Scan for the cell matching the given text and deliver its [X, Y] coordinate at center. 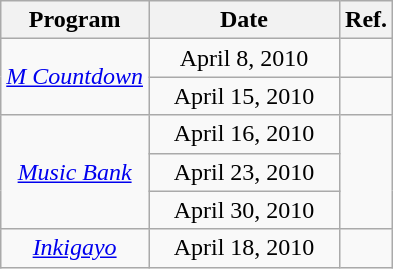
M Countdown [75, 77]
April 23, 2010 [244, 172]
Date [244, 20]
April 8, 2010 [244, 58]
Inkigayo [75, 248]
Music Bank [75, 172]
April 18, 2010 [244, 248]
April 30, 2010 [244, 210]
Ref. [366, 20]
April 15, 2010 [244, 96]
Program [75, 20]
April 16, 2010 [244, 134]
